Locate the cell with the specified text and output its (X, Y) center coordinate. 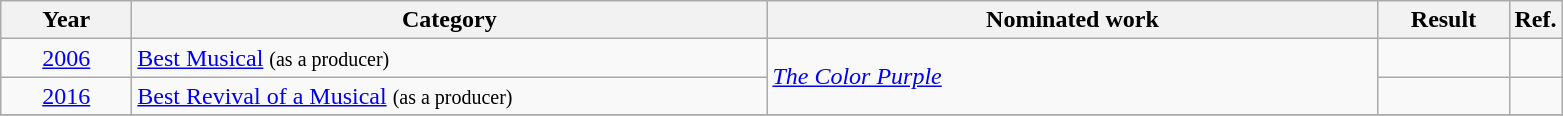
2006 (66, 58)
Nominated work (1072, 20)
Ref. (1536, 20)
The Color Purple (1072, 77)
Best Musical (as a producer) (450, 58)
Result (1444, 20)
Best Revival of a Musical (as a producer) (450, 96)
Category (450, 20)
2016 (66, 96)
Year (66, 20)
